Determine the (X, Y) coordinate at the center of the cell enclosing the given text.  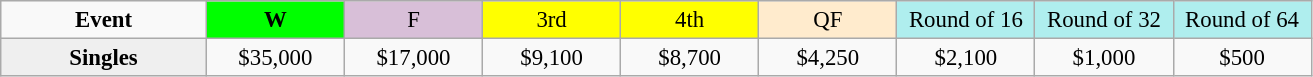
4th (690, 20)
$8,700 (690, 58)
Round of 16 (966, 20)
Round of 64 (1242, 20)
$2,100 (966, 58)
$1,000 (1104, 58)
$4,250 (828, 58)
$500 (1242, 58)
F (413, 20)
Singles (104, 58)
3rd (552, 20)
QF (828, 20)
W (275, 20)
Round of 32 (1104, 20)
$9,100 (552, 58)
$35,000 (275, 58)
Event (104, 20)
$17,000 (413, 58)
